Detect which cell encompasses the target text, then output its (x, y) center coordinate. 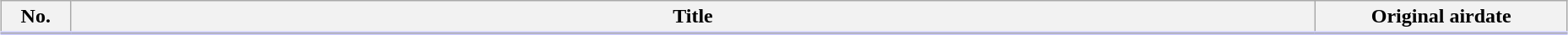
Title (693, 17)
Original airdate (1441, 17)
No. (35, 17)
